For the text-containing cell, return its midpoint in (x, y) coordinate format. 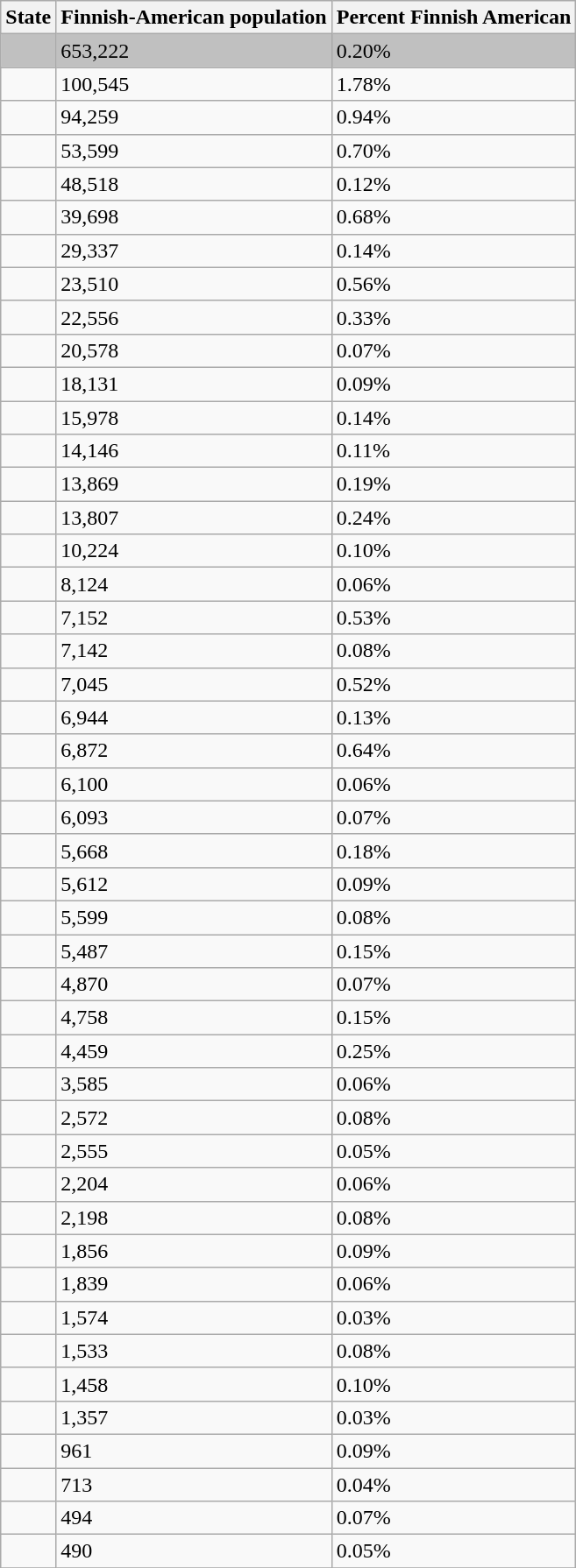
2,555 (194, 1151)
713 (194, 1485)
0.94% (454, 117)
490 (194, 1551)
0.13% (454, 717)
7,152 (194, 618)
653,222 (194, 51)
1.78% (454, 84)
100,545 (194, 84)
0.12% (454, 184)
4,758 (194, 1018)
0.68% (454, 217)
29,337 (194, 251)
5,487 (194, 950)
3,585 (194, 1084)
1,839 (194, 1284)
4,459 (194, 1051)
13,869 (194, 484)
0.25% (454, 1051)
0.11% (454, 451)
2,204 (194, 1184)
13,807 (194, 518)
961 (194, 1451)
5,668 (194, 851)
6,944 (194, 717)
94,259 (194, 117)
6,100 (194, 784)
8,124 (194, 584)
6,093 (194, 817)
7,045 (194, 684)
5,599 (194, 917)
23,510 (194, 284)
0.04% (454, 1485)
14,146 (194, 451)
20,578 (194, 350)
State (28, 18)
0.52% (454, 684)
Percent Finnish American (454, 18)
Finnish-American population (194, 18)
48,518 (194, 184)
18,131 (194, 384)
15,978 (194, 418)
4,870 (194, 985)
0.53% (454, 618)
0.24% (454, 518)
1,357 (194, 1417)
1,533 (194, 1351)
0.20% (454, 51)
10,224 (194, 551)
5,612 (194, 884)
0.19% (454, 484)
2,198 (194, 1218)
22,556 (194, 317)
0.64% (454, 751)
39,698 (194, 217)
1,458 (194, 1384)
0.18% (454, 851)
0.33% (454, 317)
53,599 (194, 151)
6,872 (194, 751)
494 (194, 1518)
2,572 (194, 1118)
0.70% (454, 151)
1,856 (194, 1251)
7,142 (194, 651)
1,574 (194, 1317)
0.56% (454, 284)
